Search for the cell housing the specified text and yield its (x, y) center coordinate. 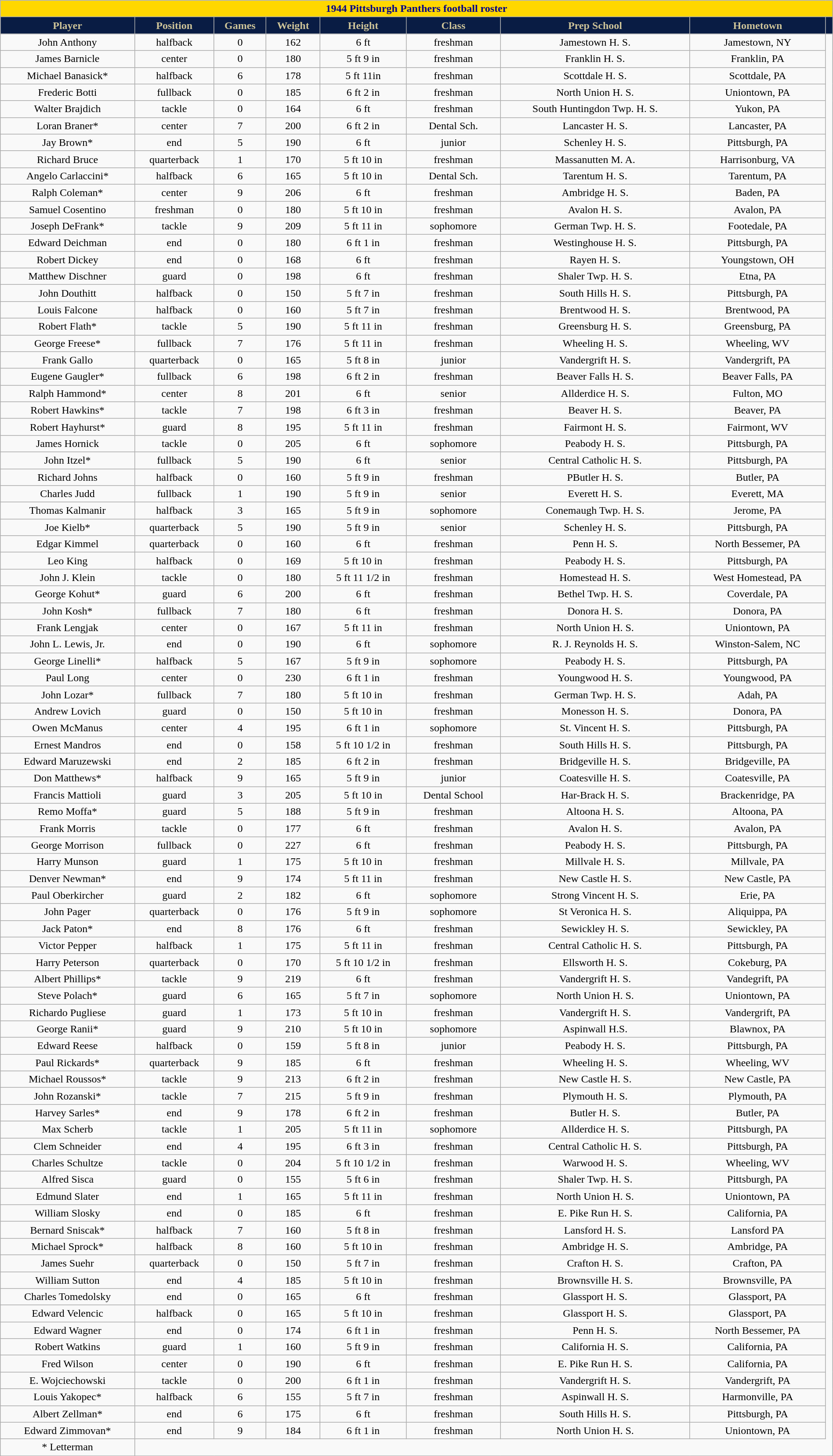
Sewickley H. S. (595, 929)
5 ft 11 1/2 in (363, 577)
Youngwood H. S. (595, 678)
201 (293, 393)
Butler H. S. (595, 1113)
Coatesville, PA (757, 778)
Adah, PA (757, 694)
Angelo Carlaccini* (68, 176)
Jay Brown* (68, 142)
Edward Reese (68, 1046)
Brentwood H. S. (595, 310)
227 (293, 845)
Paul Rickards* (68, 1063)
Alfred Sisca (68, 1180)
210 (293, 1029)
Footedale, PA (757, 226)
Robert Flath* (68, 327)
Charles Judd (68, 494)
Michael Roussos* (68, 1079)
Greensburg, PA (757, 327)
Franklin, PA (757, 59)
Andrew Lovich (68, 711)
Westinghouse H. S. (595, 243)
Player (68, 25)
John Itzel* (68, 460)
Harvey Sarles* (68, 1113)
Lansford H. S. (595, 1230)
Harmonville, PA (757, 1397)
Frank Gallo (68, 360)
Altoona H. S. (595, 812)
Edward Deichman (68, 243)
James Barnicle (68, 59)
Altoona, PA (757, 812)
William Sutton (68, 1280)
158 (293, 745)
Erie, PA (757, 895)
Robert Hawkins* (68, 410)
Massanutten M. A. (595, 159)
Paul Oberkircher (68, 895)
St. Vincent H. S. (595, 728)
George Kohut* (68, 594)
Aspinwall H. S. (595, 1397)
Louis Yakopec* (68, 1397)
Beaver H. S. (595, 410)
PButler H. S. (595, 477)
Fred Wilson (68, 1364)
Bethel Twp. H. S. (595, 594)
Homestead H. S. (595, 577)
Lansford PA (757, 1230)
Cokeburg, PA (757, 962)
E. Wojciechowski (68, 1380)
Position (174, 25)
Frederic Botti (68, 92)
John Lozar* (68, 694)
Winston-Salem, NC (757, 644)
Aliquippa, PA (757, 912)
Lancaster, PA (757, 126)
Brownsville, PA (757, 1280)
Jerome, PA (757, 511)
Fulton, MO (757, 393)
164 (293, 109)
Walter Brajdich (68, 109)
Yukon, PA (757, 109)
Greensburg H. S. (595, 327)
Beaver, PA (757, 410)
Class (453, 25)
206 (293, 192)
Weight (293, 25)
John J. Klein (68, 577)
Monesson H. S. (595, 711)
Conemaugh Twp. H. S. (595, 511)
Charles Schultze (68, 1163)
Victor Pepper (68, 945)
Albert Zellman* (68, 1414)
Richard Johns (68, 477)
Coverdale, PA (757, 594)
Jamestown H. S. (595, 42)
Dental School (453, 795)
213 (293, 1079)
219 (293, 979)
188 (293, 812)
230 (293, 678)
Edward Maruzewski (68, 762)
Edward Zimmovan* (68, 1431)
Height (363, 25)
James Suehr (68, 1263)
Tarentum, PA (757, 176)
Crafton, PA (757, 1263)
159 (293, 1046)
Max Scherb (68, 1129)
George Morrison (68, 845)
William Slosky (68, 1213)
Jamestown, NY (757, 42)
Francis Mattioli (68, 795)
Baden, PA (757, 192)
Bridgeville H. S. (595, 762)
Harry Munson (68, 862)
215 (293, 1096)
Bernard Sniscak* (68, 1230)
Denver Newman* (68, 879)
Louis Falcone (68, 310)
Youngstown, OH (757, 260)
Robert Hayhurst* (68, 427)
Joseph DeFrank* (68, 226)
Youngwood, PA (757, 678)
Frank Morris (68, 828)
Crafton H. S. (595, 1263)
Etna, PA (757, 276)
Plymouth, PA (757, 1096)
Warwood H. S. (595, 1163)
Aspinwall H.S. (595, 1029)
Prep School (595, 25)
Coatesville H. S. (595, 778)
Lancaster H. S. (595, 126)
R. J. Reynolds H. S. (595, 644)
5 ft 6 in (363, 1180)
Jack Paton* (68, 929)
Michael Sprock* (68, 1246)
Edgar Kimmel (68, 544)
Owen McManus (68, 728)
Steve Polach* (68, 995)
Matthew Dischner (68, 276)
Thomas Kalmanir (68, 511)
Brownsville H. S. (595, 1280)
Plymouth H. S. (595, 1096)
John L. Lewis, Jr. (68, 644)
St Veronica H. S. (595, 912)
Fairmont H. S. (595, 427)
169 (293, 561)
John Rozanski* (68, 1096)
Brackenridge, PA (757, 795)
Rayen H. S. (595, 260)
173 (293, 1012)
Bridgeville, PA (757, 762)
George Linelli* (68, 661)
Robert Watkins (68, 1347)
162 (293, 42)
Robert Dickey (68, 260)
Clem Schneider (68, 1146)
Ernest Mandros (68, 745)
Franklin H. S. (595, 59)
Charles Tomedolsky (68, 1297)
204 (293, 1163)
182 (293, 895)
Edward Wagner (68, 1330)
Frank Lengjak (68, 628)
184 (293, 1431)
Joe Kielb* (68, 527)
Ellsworth H. S. (595, 962)
South Huntingdon Twp. H. S. (595, 109)
Eugene Gaugler* (68, 377)
Vandegrift, PA (757, 979)
Games (240, 25)
Donora H. S. (595, 611)
Millvale, PA (757, 862)
Ralph Hammond* (68, 393)
John Pager (68, 912)
Don Matthews* (68, 778)
209 (293, 226)
West Homestead, PA (757, 577)
Richard Bruce (68, 159)
Beaver Falls H. S. (595, 377)
Strong Vincent H. S. (595, 895)
168 (293, 260)
Blawnox, PA (757, 1029)
John Anthony (68, 42)
Edmund Slater (68, 1196)
George Ranii* (68, 1029)
Paul Long (68, 678)
Tarentum H. S. (595, 176)
5 ft 11in (363, 76)
Sewickley, PA (757, 929)
Scottdale H. S. (595, 76)
Richardo Pugliese (68, 1012)
Michael Banasick* (68, 76)
Edward Velencic (68, 1314)
Remo Moffa* (68, 812)
Ambridge, PA (757, 1246)
George Freese* (68, 343)
Everett, MA (757, 494)
177 (293, 828)
Beaver Falls, PA (757, 377)
Millvale H. S. (595, 862)
Everett H. S. (595, 494)
Samuel Cosentino (68, 210)
Harry Peterson (68, 962)
John Douthitt (68, 293)
Ralph Coleman* (68, 192)
1944 Pittsburgh Panthers football roster (416, 9)
Har-Brack H. S. (595, 795)
Albert Phillips* (68, 979)
* Letterman (68, 1447)
Scottdale, PA (757, 76)
Hometown (757, 25)
Brentwood, PA (757, 310)
California H. S. (595, 1347)
Leo King (68, 561)
Harrisonburg, VA (757, 159)
John Kosh* (68, 611)
James Hornick (68, 443)
Loran Braner* (68, 126)
Fairmont, WV (757, 427)
